Return the [x, y] coordinate for the center point of the cell that contains the specified text.  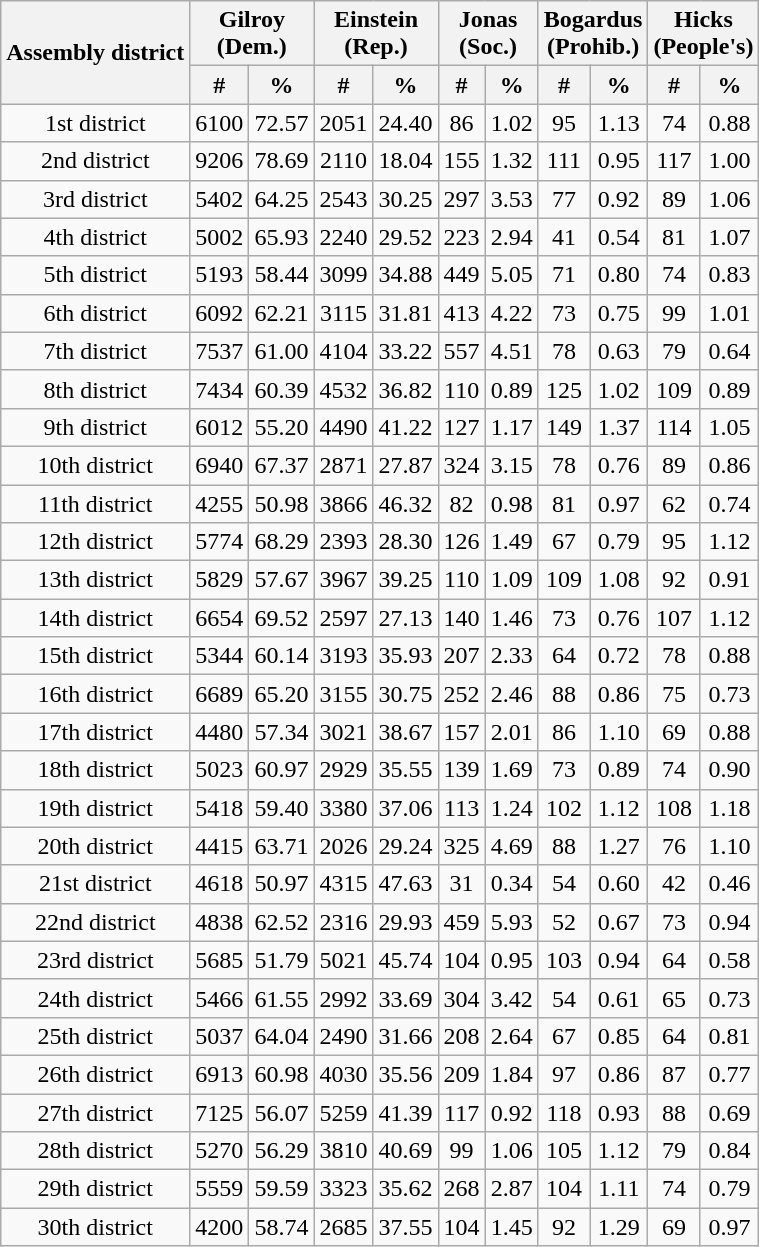
3rd district [96, 199]
5402 [220, 199]
2597 [344, 618]
139 [462, 770]
60.98 [282, 1074]
1.00 [730, 161]
71 [564, 275]
61.00 [282, 351]
0.72 [619, 656]
25th district [96, 1036]
20th district [96, 846]
Hicks(People's) [704, 34]
0.46 [730, 884]
37.06 [406, 808]
3380 [344, 808]
1.08 [619, 580]
1.49 [512, 542]
1.45 [512, 1227]
1.11 [619, 1189]
4618 [220, 884]
3021 [344, 732]
2.87 [512, 1189]
3967 [344, 580]
0.63 [619, 351]
1.18 [730, 808]
0.69 [730, 1113]
6th district [96, 313]
64.04 [282, 1036]
4838 [220, 922]
4200 [220, 1227]
3866 [344, 503]
3810 [344, 1151]
1.07 [730, 237]
38.67 [406, 732]
62 [674, 503]
46.32 [406, 503]
5685 [220, 960]
0.98 [512, 503]
11th district [96, 503]
7th district [96, 351]
0.77 [730, 1074]
2490 [344, 1036]
0.34 [512, 884]
126 [462, 542]
75 [674, 694]
78.69 [282, 161]
113 [462, 808]
4315 [344, 884]
9206 [220, 161]
56.29 [282, 1151]
5023 [220, 770]
47.63 [406, 884]
0.81 [730, 1036]
0.75 [619, 313]
1.32 [512, 161]
36.82 [406, 389]
1.17 [512, 427]
6940 [220, 465]
155 [462, 161]
7537 [220, 351]
58.74 [282, 1227]
105 [564, 1151]
4030 [344, 1074]
459 [462, 922]
23rd district [96, 960]
1.27 [619, 846]
65.20 [282, 694]
2.94 [512, 237]
27.87 [406, 465]
0.60 [619, 884]
24.40 [406, 123]
2685 [344, 1227]
0.93 [619, 1113]
97 [564, 1074]
19th district [96, 808]
14th district [96, 618]
59.40 [282, 808]
3155 [344, 694]
5.93 [512, 922]
2.01 [512, 732]
24th district [96, 998]
56.07 [282, 1113]
61.55 [282, 998]
157 [462, 732]
0.54 [619, 237]
2393 [344, 542]
108 [674, 808]
111 [564, 161]
Einstein(Rep.) [376, 34]
5021 [344, 960]
102 [564, 808]
12th district [96, 542]
13th district [96, 580]
557 [462, 351]
268 [462, 1189]
72.57 [282, 123]
33.69 [406, 998]
5774 [220, 542]
50.97 [282, 884]
5.05 [512, 275]
0.58 [730, 960]
207 [462, 656]
3115 [344, 313]
60.97 [282, 770]
68.29 [282, 542]
Bogardus(Prohib.) [593, 34]
5418 [220, 808]
6689 [220, 694]
5829 [220, 580]
63.71 [282, 846]
5th district [96, 275]
223 [462, 237]
3323 [344, 1189]
16th district [96, 694]
39.25 [406, 580]
1.13 [619, 123]
4.69 [512, 846]
5037 [220, 1036]
Jonas(Soc.) [488, 34]
2.46 [512, 694]
5344 [220, 656]
5193 [220, 275]
37.55 [406, 1227]
3099 [344, 275]
3.42 [512, 998]
208 [462, 1036]
5259 [344, 1113]
252 [462, 694]
67.37 [282, 465]
4255 [220, 503]
127 [462, 427]
28th district [96, 1151]
1.84 [512, 1074]
2929 [344, 770]
2316 [344, 922]
2.33 [512, 656]
4.51 [512, 351]
7434 [220, 389]
103 [564, 960]
1.24 [512, 808]
1.09 [512, 580]
35.56 [406, 1074]
2992 [344, 998]
5559 [220, 1189]
5270 [220, 1151]
41.39 [406, 1113]
18th district [96, 770]
64.25 [282, 199]
5002 [220, 237]
28.30 [406, 542]
42 [674, 884]
1.37 [619, 427]
2110 [344, 161]
0.67 [619, 922]
2871 [344, 465]
30.75 [406, 694]
0.84 [730, 1151]
35.93 [406, 656]
55.20 [282, 427]
3.15 [512, 465]
82 [462, 503]
26th district [96, 1074]
22nd district [96, 922]
325 [462, 846]
17th district [96, 732]
0.90 [730, 770]
60.39 [282, 389]
Gilroy(Dem.) [252, 34]
0.85 [619, 1036]
2051 [344, 123]
31.81 [406, 313]
31.66 [406, 1036]
50.98 [282, 503]
118 [564, 1113]
6913 [220, 1074]
35.55 [406, 770]
125 [564, 389]
0.91 [730, 580]
4104 [344, 351]
41 [564, 237]
30.25 [406, 199]
35.62 [406, 1189]
297 [462, 199]
58.44 [282, 275]
4th district [96, 237]
0.83 [730, 275]
1.46 [512, 618]
8th district [96, 389]
0.61 [619, 998]
33.22 [406, 351]
57.67 [282, 580]
Assembly district [96, 52]
29th district [96, 1189]
4480 [220, 732]
0.80 [619, 275]
45.74 [406, 960]
1.69 [512, 770]
107 [674, 618]
149 [564, 427]
324 [462, 465]
60.14 [282, 656]
6100 [220, 123]
31 [462, 884]
140 [462, 618]
0.74 [730, 503]
304 [462, 998]
2.64 [512, 1036]
40.69 [406, 1151]
62.52 [282, 922]
27.13 [406, 618]
114 [674, 427]
15th district [96, 656]
69.52 [282, 618]
1st district [96, 123]
62.21 [282, 313]
41.22 [406, 427]
209 [462, 1074]
413 [462, 313]
2543 [344, 199]
4532 [344, 389]
77 [564, 199]
1.29 [619, 1227]
87 [674, 1074]
0.64 [730, 351]
5466 [220, 998]
6654 [220, 618]
3.53 [512, 199]
76 [674, 846]
2240 [344, 237]
52 [564, 922]
1.05 [730, 427]
29.93 [406, 922]
29.52 [406, 237]
65 [674, 998]
27th district [96, 1113]
21st district [96, 884]
6092 [220, 313]
2nd district [96, 161]
9th district [96, 427]
57.34 [282, 732]
449 [462, 275]
4490 [344, 427]
7125 [220, 1113]
1.01 [730, 313]
4.22 [512, 313]
2026 [344, 846]
3193 [344, 656]
29.24 [406, 846]
6012 [220, 427]
30th district [96, 1227]
34.88 [406, 275]
4415 [220, 846]
65.93 [282, 237]
18.04 [406, 161]
59.59 [282, 1189]
10th district [96, 465]
51.79 [282, 960]
